Capture the cell that displays the provided text and extract its [X, Y] central coordinate. 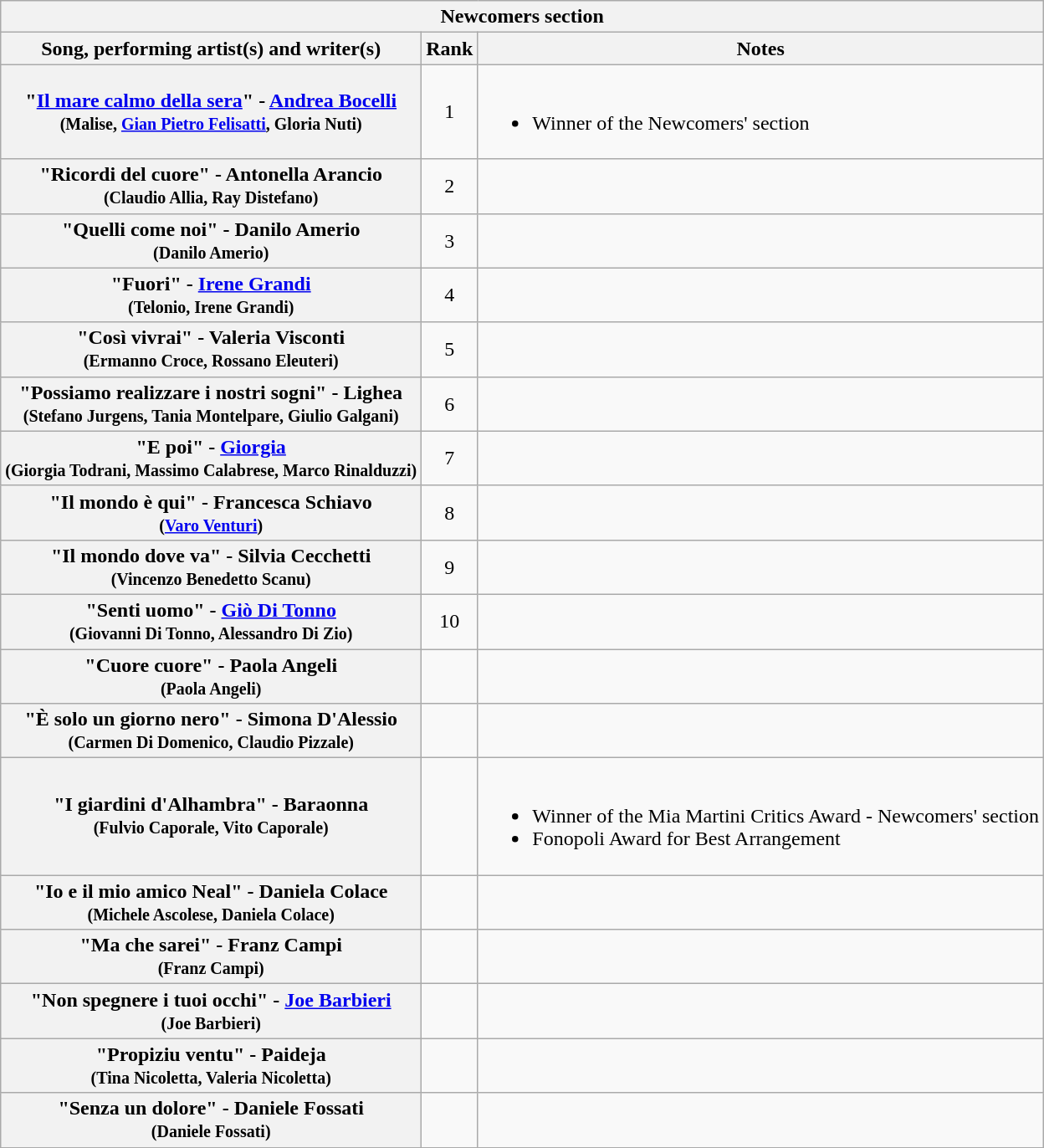
10 [450, 621]
"Ma che sarei" - Franz Campi (Franz Campi) [211, 957]
6 [450, 403]
5 [450, 350]
"I giardini d'Alhambra" - Baraonna (Fulvio Caporale, Vito Caporale) [211, 817]
"Propiziu ventu" - Paideja (Tina Nicoletta, Valeria Nicoletta) [211, 1066]
"Non spegnere i tuoi occhi" - Joe Barbieri (Joe Barbieri) [211, 1011]
7 [450, 459]
Winner of the Mia Martini Critics Award - Newcomers' sectionFonopoli Award for Best Arrangement [761, 817]
9 [450, 567]
"Io e il mio amico Neal" - Daniela Colace (Michele Ascolese, Daniela Colace) [211, 902]
"Così vivrai" - Valeria Visconti (Ermanno Croce, Rossano Eleuteri) [211, 350]
8 [450, 512]
"Possiamo realizzare i nostri sogni" - Lighea (Stefano Jurgens, Tania Montelpare, Giulio Galgani) [211, 403]
"Cuore cuore" - Paola Angeli (Paola Angeli) [211, 676]
"Ricordi del cuore" - Antonella Arancio (Claudio Allia, Ray Distefano) [211, 186]
"Fuori" - Irene Grandi (Telonio, Irene Grandi) [211, 295]
"Senza un dolore" - Daniele Fossati (Daniele Fossati) [211, 1120]
"È solo un giorno nero" - Simona D'Alessio (Carmen Di Domenico, Claudio Pizzale) [211, 731]
Notes [761, 49]
"Il mare calmo della sera" - Andrea Bocelli (Malise, Gian Pietro Felisatti, Gloria Nuti) [211, 112]
3 [450, 241]
"Il mondo dove va" - Silvia Cecchetti (Vincenzo Benedetto Scanu) [211, 567]
Rank [450, 49]
Winner of the Newcomers' section [761, 112]
Song, performing artist(s) and writer(s) [211, 49]
"E poi" - Giorgia (Giorgia Todrani, Massimo Calabrese, Marco Rinalduzzi) [211, 459]
1 [450, 112]
4 [450, 295]
2 [450, 186]
"Il mondo è qui" - Francesca Schiavo (Varo Venturi) [211, 512]
Newcomers section [522, 17]
"Senti uomo" - Giò Di Tonno (Giovanni Di Tonno, Alessandro Di Zio) [211, 621]
"Quelli come noi" - Danilo Amerio (Danilo Amerio) [211, 241]
